Detect which cell encompasses the target text, then output its (X, Y) center coordinate. 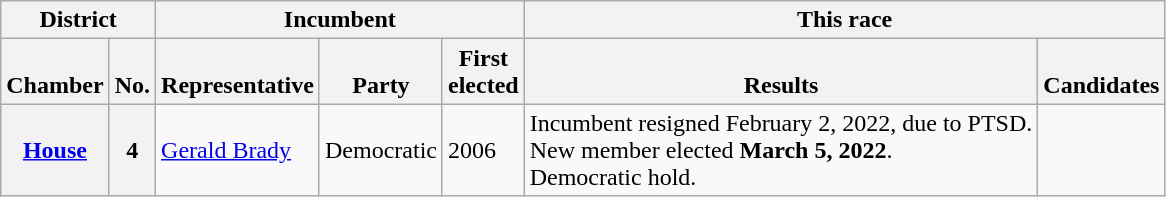
Party (380, 72)
Firstelected (483, 72)
Candidates (1102, 72)
2006 (483, 150)
House (55, 150)
No. (132, 72)
Democratic (380, 150)
District (78, 20)
This race (844, 20)
Chamber (55, 72)
Results (781, 72)
Incumbent resigned February 2, 2022, due to PTSD.New member elected March 5, 2022.Democratic hold. (781, 150)
Representative (238, 72)
Gerald Brady (238, 150)
Incumbent (340, 20)
4 (132, 150)
